Provide the [x, y] coordinate of the cell's center where the given text is located.  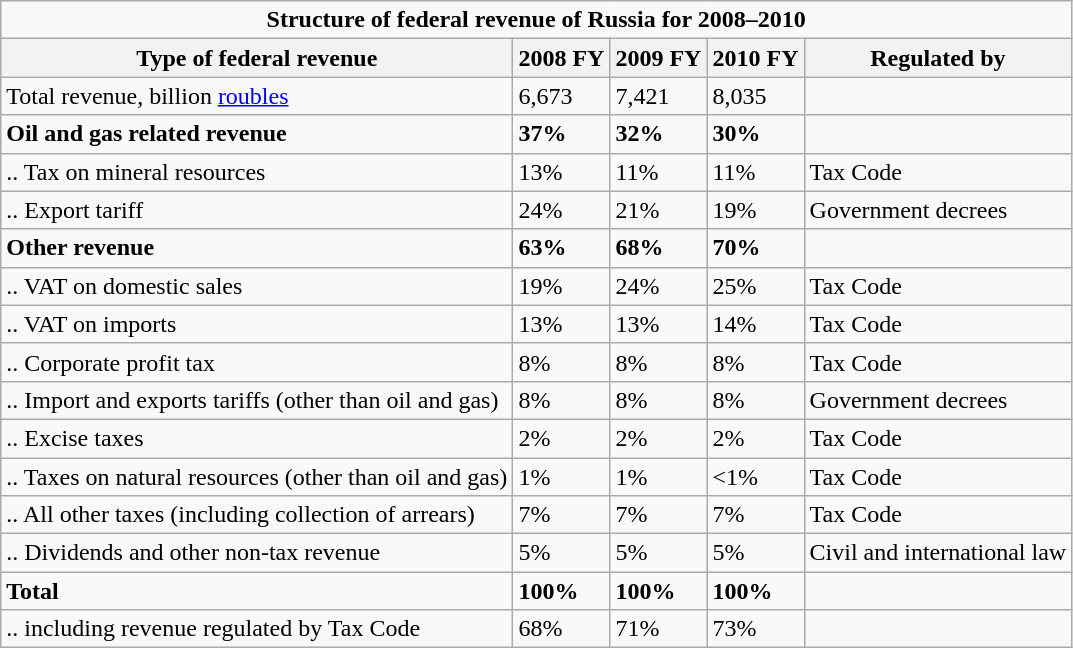
63% [562, 248]
.. Tax on mineral resources [257, 172]
Other revenue [257, 248]
Total [257, 591]
Oil and gas related revenue [257, 134]
Civil and international law [938, 553]
73% [756, 629]
2008 FY [562, 58]
<1% [756, 477]
71% [658, 629]
.. All other taxes (including collection of arrears) [257, 515]
Type of federal revenue [257, 58]
30% [756, 134]
.. VAT on imports [257, 324]
.. Import and exports tariffs (other than oil and gas) [257, 400]
2010 FY [756, 58]
Regulated by [938, 58]
Total revenue, billion roubles [257, 96]
37% [562, 134]
21% [658, 210]
25% [756, 286]
.. Taxes on natural resources (other than oil and gas) [257, 477]
Structure of federal revenue of Russia for 2008–2010 [536, 20]
14% [756, 324]
.. VAT on domestic sales [257, 286]
.. Export tariff [257, 210]
2009 FY [658, 58]
6,673 [562, 96]
7,421 [658, 96]
.. Excise taxes [257, 438]
8,035 [756, 96]
32% [658, 134]
70% [756, 248]
.. Corporate profit tax [257, 362]
.. including revenue regulated by Tax Code [257, 629]
.. Dividends and other non-tax revenue [257, 553]
